Scan for the cell matching the given text and deliver its [X, Y] coordinate at center. 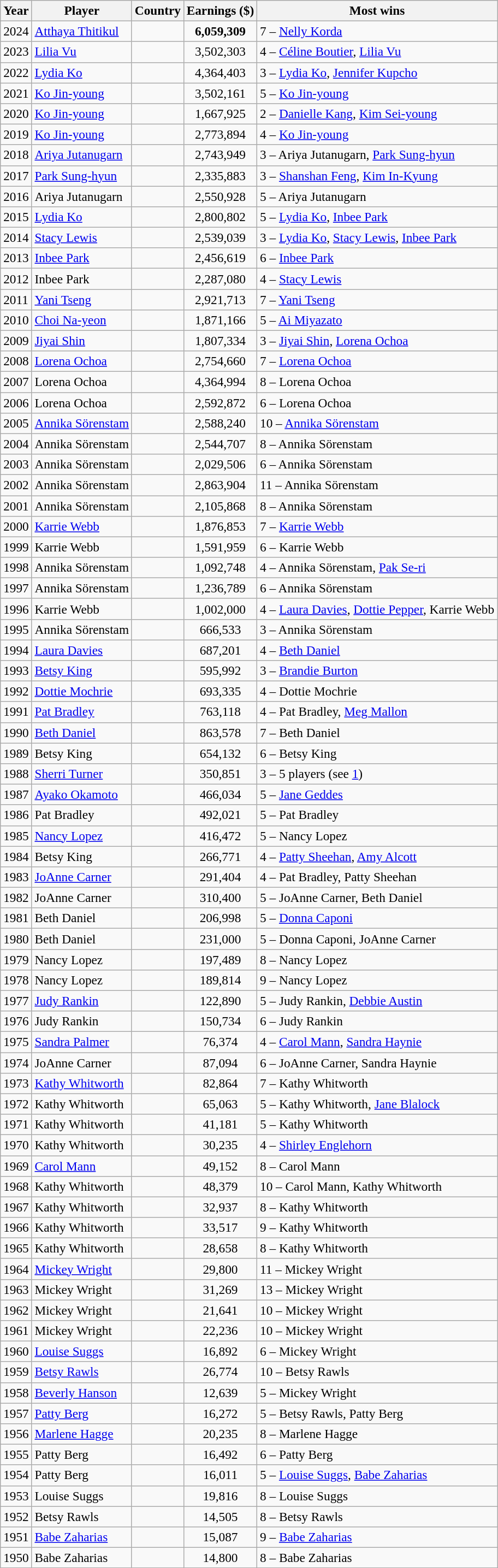
1,591,959 [220, 547]
Dottie Mochrie [82, 691]
122,890 [220, 1001]
11 – Mickey Wright [377, 1269]
2,800,802 [220, 217]
1954 [16, 1475]
2 – Danielle Kang, Kim Sei-young [377, 114]
10 – Carol Mann, Kathy Whitworth [377, 1186]
197,489 [220, 959]
1965 [16, 1248]
1975 [16, 1042]
3,502,161 [220, 93]
49,152 [220, 1166]
654,132 [220, 753]
189,814 [220, 980]
3 – Shanshan Feng, Kim In-Kyung [377, 176]
1992 [16, 691]
1963 [16, 1290]
5 – Ai Miyazato [377, 320]
4 – Laura Davies, Dottie Pepper, Karrie Webb [377, 609]
687,201 [220, 650]
16,892 [220, 1351]
20,235 [220, 1434]
5 – Donna Caponi, JoAnne Carner [377, 939]
3 – Annika Sörenstam [377, 629]
9 – Babe Zaharias [377, 1537]
2000 [16, 526]
1967 [16, 1207]
2,456,619 [220, 258]
Player [82, 10]
2008 [16, 361]
1,871,166 [220, 320]
6 – Judy Rankin [377, 1021]
11 – Annika Sörenstam [377, 485]
41,181 [220, 1124]
1993 [16, 670]
1971 [16, 1124]
4,364,403 [220, 73]
6 – Karrie Webb [377, 547]
1964 [16, 1269]
1969 [16, 1166]
1956 [16, 1434]
1984 [16, 856]
350,851 [220, 774]
310,400 [220, 898]
9 – Kathy Whitworth [377, 1227]
206,998 [220, 918]
666,533 [220, 629]
6 – Mickey Wright [377, 1351]
2004 [16, 444]
32,937 [220, 1207]
5 – Ko Jin-young [377, 93]
416,472 [220, 836]
2,539,039 [220, 237]
5 – Donna Caponi [377, 918]
4 – Carol Mann, Sandra Haynie [377, 1042]
1998 [16, 567]
Marlene Hagge [82, 1434]
3 – Lydia Ko, Jennifer Kupcho [377, 73]
3 – Lydia Ko, Stacy Lewis, Inbee Park [377, 237]
1952 [16, 1516]
1994 [16, 650]
16,011 [220, 1475]
1976 [16, 1021]
2,773,894 [220, 134]
33,517 [220, 1227]
2017 [16, 176]
8 – Nancy Lopez [377, 959]
Yani Tseng [82, 299]
87,094 [220, 1062]
Atthaya Thitikul [82, 31]
5 – Kathy Whitworth [377, 1124]
1972 [16, 1104]
Year [16, 10]
3,502,303 [220, 52]
1988 [16, 774]
2,544,707 [220, 444]
5 – Betsy Rawls, Patty Berg [377, 1413]
4 – Dottie Mochrie [377, 691]
2006 [16, 402]
2009 [16, 341]
1990 [16, 733]
4,364,994 [220, 382]
10 – Annika Sörenstam [377, 423]
8 – Louise Suggs [377, 1496]
1960 [16, 1351]
2002 [16, 485]
4 – Ko Jin-young [377, 134]
Carol Mann [82, 1166]
2,588,240 [220, 423]
1962 [16, 1310]
1985 [16, 836]
26,774 [220, 1372]
1979 [16, 959]
28,658 [220, 1248]
8 – Betsy Rawls [377, 1516]
Jiyai Shin [82, 341]
1974 [16, 1062]
1982 [16, 898]
1999 [16, 547]
5 – Jane Geddes [377, 794]
1980 [16, 939]
8 – Marlene Hagge [377, 1434]
266,771 [220, 856]
5 – Nancy Lopez [377, 836]
2023 [16, 52]
5 – Lydia Ko, Inbee Park [377, 217]
2010 [16, 320]
5 – Pat Bradley [377, 815]
1997 [16, 588]
1995 [16, 629]
8 – Babe Zaharias [377, 1558]
6 – Patty Berg [377, 1454]
4 – Pat Bradley, Patty Sheehan [377, 877]
2,863,904 [220, 485]
2003 [16, 464]
Choi Na-yeon [82, 320]
1958 [16, 1393]
Sandra Palmer [82, 1042]
231,000 [220, 939]
16,272 [220, 1413]
12,639 [220, 1393]
2,921,713 [220, 299]
2,287,080 [220, 278]
65,063 [220, 1104]
15,087 [220, 1537]
6 – Lorena Ochoa [377, 402]
1,092,748 [220, 567]
1987 [16, 794]
16,492 [220, 1454]
2005 [16, 423]
1966 [16, 1227]
Earnings ($) [220, 10]
1,807,334 [220, 341]
4 – Pat Bradley, Meg Mallon [377, 712]
2016 [16, 196]
14,505 [220, 1516]
2,029,506 [220, 464]
5 – Judy Rankin, Debbie Austin [377, 1001]
3 – Jiyai Shin, Lorena Ochoa [377, 341]
2012 [16, 278]
2021 [16, 93]
2019 [16, 134]
9 – Nancy Lopez [377, 980]
492,021 [220, 815]
693,335 [220, 691]
2,105,868 [220, 506]
Laura Davies [82, 650]
5 – JoAnne Carner, Beth Daniel [377, 898]
2024 [16, 31]
595,992 [220, 670]
8 – Carol Mann [377, 1166]
4 – Céline Boutier, Lilia Vu [377, 52]
Park Sung-hyun [82, 176]
1950 [16, 1558]
1959 [16, 1372]
763,118 [220, 712]
7 – Nelly Korda [377, 31]
150,734 [220, 1021]
1,236,789 [220, 588]
4 – Patty Sheehan, Amy Alcott [377, 856]
13 – Mickey Wright [377, 1290]
Country [157, 10]
76,374 [220, 1042]
1981 [16, 918]
466,034 [220, 794]
6 – Inbee Park [377, 258]
7 – Karrie Webb [377, 526]
1,876,853 [220, 526]
1989 [16, 753]
7 – Yani Tseng [377, 299]
Ayako Okamoto [82, 794]
3 – 5 players (see 1) [377, 774]
1953 [16, 1496]
30,235 [220, 1145]
1986 [16, 815]
Stacy Lewis [82, 237]
2,743,949 [220, 155]
1957 [16, 1413]
1955 [16, 1454]
7 – Lorena Ochoa [377, 361]
1961 [16, 1331]
29,800 [220, 1269]
1983 [16, 877]
19,816 [220, 1496]
2007 [16, 382]
2020 [16, 114]
2001 [16, 506]
Most wins [377, 10]
48,379 [220, 1186]
2011 [16, 299]
5 – Kathy Whitworth, Jane Blalock [377, 1104]
2018 [16, 155]
6,059,309 [220, 31]
82,864 [220, 1083]
1951 [16, 1537]
1,667,925 [220, 114]
Lilia Vu [82, 52]
22,236 [220, 1331]
2014 [16, 237]
21,641 [220, 1310]
2013 [16, 258]
2022 [16, 73]
2,335,883 [220, 176]
2015 [16, 217]
1991 [16, 712]
2,550,928 [220, 196]
31,269 [220, 1290]
4 – Stacy Lewis [377, 278]
7 – Beth Daniel [377, 733]
6 – JoAnne Carner, Sandra Haynie [377, 1062]
4 – Annika Sörenstam, Pak Se-ri [377, 567]
2,754,660 [220, 361]
4 – Beth Daniel [377, 650]
10 – Betsy Rawls [377, 1372]
2,592,872 [220, 402]
1,002,000 [220, 609]
1973 [16, 1083]
863,578 [220, 733]
14,800 [220, 1558]
7 – Kathy Whitworth [377, 1083]
3 – Brandie Burton [377, 670]
1970 [16, 1145]
1968 [16, 1186]
Beverly Hanson [82, 1393]
4 – Shirley Englehorn [377, 1145]
6 – Betsy King [377, 753]
5 – Mickey Wright [377, 1393]
8 – Lorena Ochoa [377, 382]
Sherri Turner [82, 774]
1977 [16, 1001]
1996 [16, 609]
5 – Louise Suggs, Babe Zaharias [377, 1475]
1978 [16, 980]
291,404 [220, 877]
5 – Ariya Jutanugarn [377, 196]
3 – Ariya Jutanugarn, Park Sung-hyun [377, 155]
